Identify which cell holds the provided text, then report its (x, y) central coordinate. 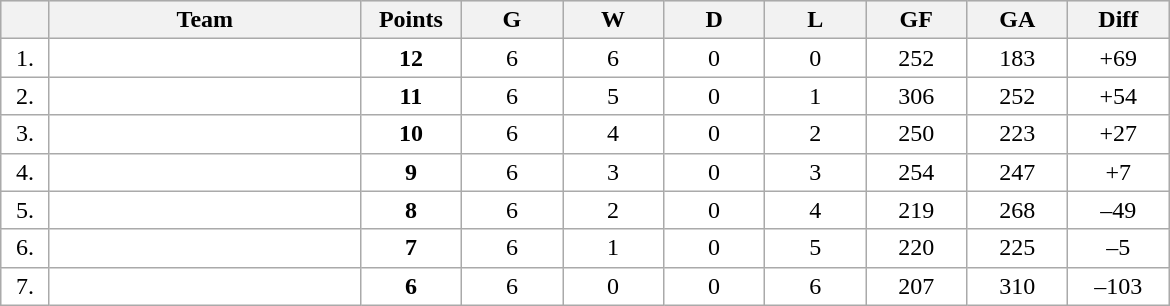
GA (1018, 20)
GF (916, 20)
7. (26, 286)
Team (204, 20)
+69 (1118, 58)
Points (410, 20)
268 (1018, 210)
220 (916, 248)
7 (410, 248)
306 (916, 96)
183 (1018, 58)
310 (1018, 286)
Diff (1118, 20)
W (612, 20)
1. (26, 58)
G (512, 20)
D (714, 20)
207 (916, 286)
247 (1018, 172)
3. (26, 134)
–49 (1118, 210)
+7 (1118, 172)
+27 (1118, 134)
12 (410, 58)
10 (410, 134)
11 (410, 96)
225 (1018, 248)
5. (26, 210)
254 (916, 172)
219 (916, 210)
–103 (1118, 286)
250 (916, 134)
+54 (1118, 96)
–5 (1118, 248)
9 (410, 172)
2. (26, 96)
L (816, 20)
6. (26, 248)
8 (410, 210)
223 (1018, 134)
4. (26, 172)
